Return [x, y] of the center of cell containing provided text 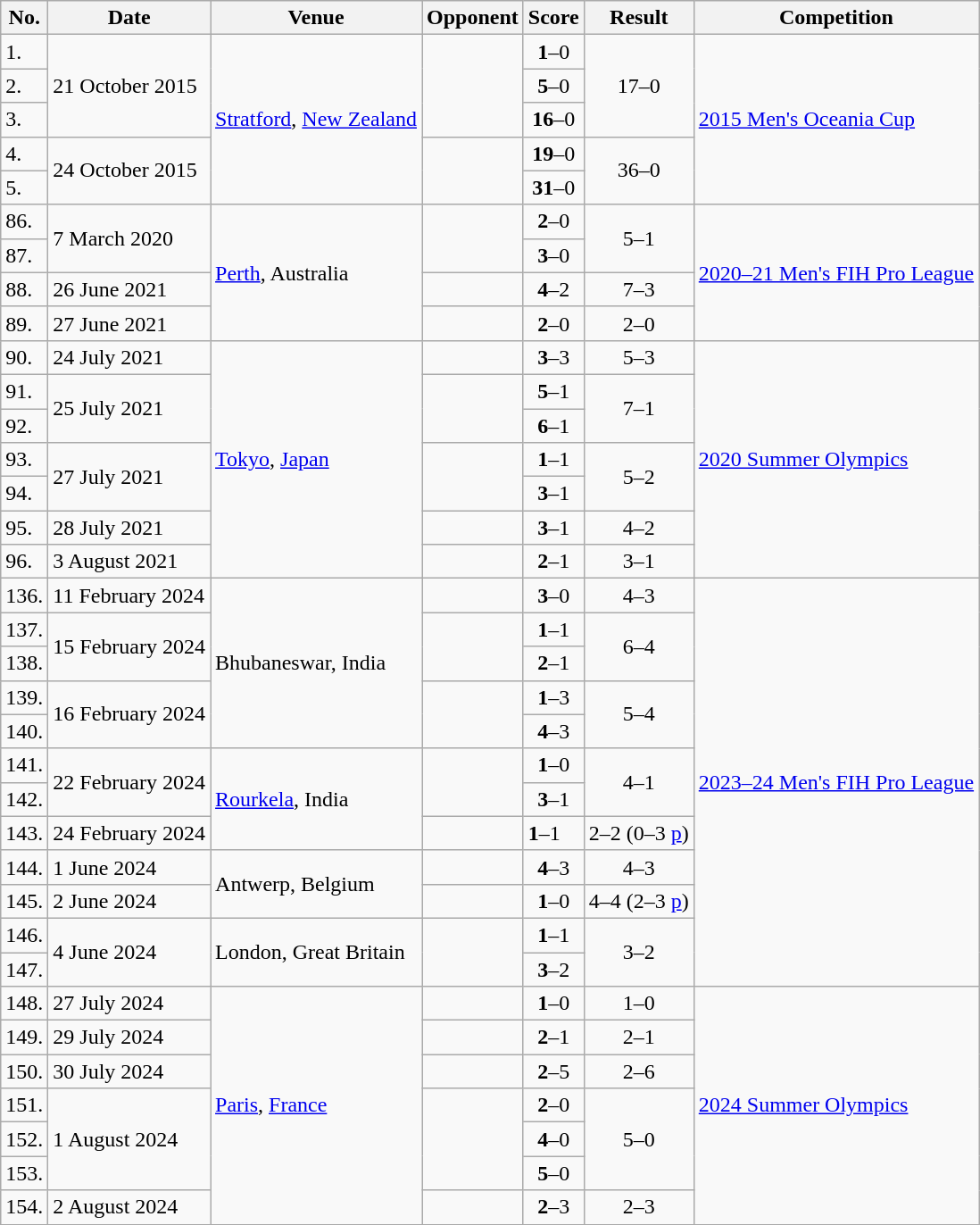
3. [25, 120]
27 June 2021 [129, 323]
2–2 (0–3 p) [639, 833]
87. [25, 255]
7 March 2020 [129, 238]
Venue [316, 18]
3–3 [553, 357]
143. [25, 833]
5. [25, 187]
4 June 2024 [129, 952]
Opponent [472, 18]
88. [25, 289]
141. [25, 765]
27 July 2024 [129, 1004]
5–4 [639, 714]
30 July 2024 [129, 1071]
149. [25, 1037]
No. [25, 18]
7–1 [639, 408]
4–1 [639, 782]
96. [25, 562]
136. [25, 596]
Stratford, New Zealand [316, 120]
3 August 2021 [129, 562]
Competition [835, 18]
137. [25, 629]
16–0 [553, 120]
93. [25, 460]
6–4 [639, 646]
148. [25, 1004]
145. [25, 901]
153. [25, 1173]
2–5 [553, 1071]
36–0 [639, 171]
2024 Summer Olympics [835, 1105]
151. [25, 1105]
2020 Summer Olympics [835, 459]
Bhubaneswar, India [316, 663]
16 February 2024 [129, 714]
31–0 [553, 187]
1 June 2024 [129, 867]
29 July 2024 [129, 1037]
2. [25, 86]
5–3 [639, 357]
139. [25, 697]
138. [25, 663]
150. [25, 1071]
1. [25, 52]
2023–24 Men's FIH Pro League [835, 782]
7–3 [639, 289]
6–1 [553, 426]
94. [25, 494]
4. [25, 154]
152. [25, 1139]
28 July 2021 [129, 528]
19–0 [553, 154]
Tokyo, Japan [316, 459]
95. [25, 528]
154. [25, 1207]
Rourkela, India [316, 799]
91. [25, 391]
2015 Men's Oceania Cup [835, 120]
92. [25, 426]
Score [553, 18]
Result [639, 18]
22 February 2024 [129, 782]
2–6 [639, 1071]
Date [129, 18]
4–0 [553, 1139]
21 October 2015 [129, 86]
90. [25, 357]
4–4 (2–3 p) [639, 901]
2020–21 Men's FIH Pro League [835, 272]
27 July 2021 [129, 477]
24 February 2024 [129, 833]
1–3 [553, 697]
86. [25, 221]
25 July 2021 [129, 408]
144. [25, 867]
11 February 2024 [129, 596]
26 June 2021 [129, 289]
142. [25, 799]
140. [25, 731]
Antwerp, Belgium [316, 884]
146. [25, 935]
Perth, Australia [316, 272]
London, Great Britain [316, 952]
2 August 2024 [129, 1207]
147. [25, 969]
89. [25, 323]
1 August 2024 [129, 1139]
5–2 [639, 477]
15 February 2024 [129, 646]
Paris, France [316, 1105]
2 June 2024 [129, 901]
17–0 [639, 86]
24 July 2021 [129, 357]
24 October 2015 [129, 171]
